Return [x, y] of the center of cell containing provided text 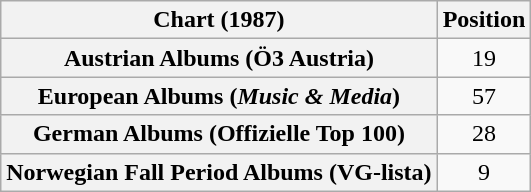
28 [484, 134]
European Albums (Music & Media) [219, 96]
Norwegian Fall Period Albums (VG-lista) [219, 172]
German Albums (Offizielle Top 100) [219, 134]
Position [484, 20]
19 [484, 58]
Chart (1987) [219, 20]
57 [484, 96]
9 [484, 172]
Austrian Albums (Ö3 Austria) [219, 58]
